Search for the cell housing the specified text and yield its [X, Y] center coordinate. 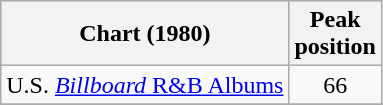
U.S. Billboard R&B Albums [145, 85]
Peakposition [335, 34]
66 [335, 85]
Chart (1980) [145, 34]
